Extract the [x, y] coordinate from the center of the cell holding the provided text.  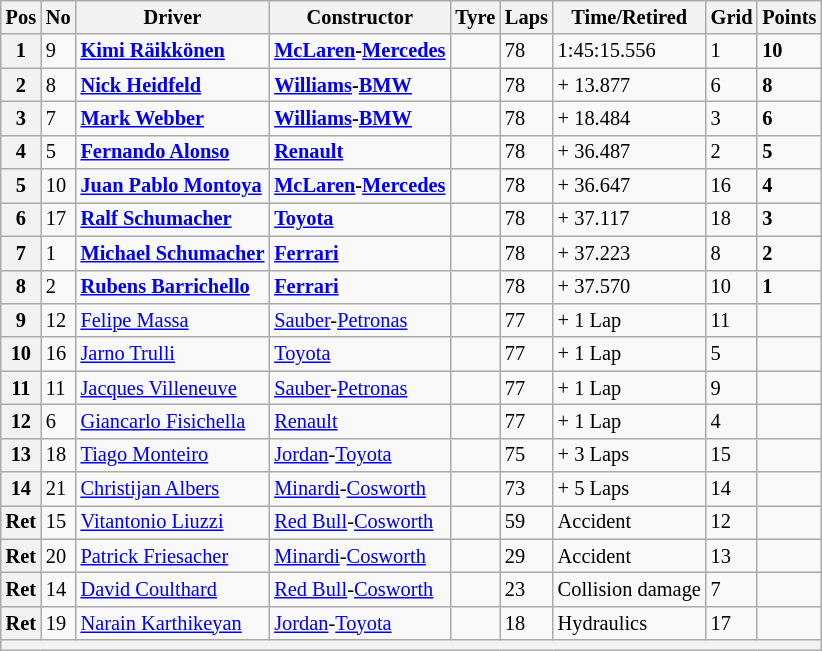
Nick Heidfeld [173, 85]
Patrick Friesacher [173, 556]
Time/Retired [630, 17]
Points [789, 17]
59 [526, 522]
23 [526, 589]
+ 37.570 [630, 287]
Tyre [475, 17]
Pos [21, 17]
Vitantonio Liuzzi [173, 522]
+ 5 Laps [630, 489]
Collision damage [630, 589]
19 [58, 623]
Laps [526, 17]
Mark Webber [173, 118]
Michael Schumacher [173, 253]
+ 36.487 [630, 152]
Christijan Albers [173, 489]
+ 36.647 [630, 186]
David Coulthard [173, 589]
Fernando Alonso [173, 152]
Driver [173, 17]
No [58, 17]
Narain Karthikeyan [173, 623]
73 [526, 489]
Hydraulics [630, 623]
Ralf Schumacher [173, 219]
20 [58, 556]
Juan Pablo Montoya [173, 186]
Rubens Barrichello [173, 287]
Jacques Villeneuve [173, 388]
Tiago Monteiro [173, 455]
+ 3 Laps [630, 455]
29 [526, 556]
1:45:15.556 [630, 51]
+ 37.117 [630, 219]
+ 18.484 [630, 118]
+ 37.223 [630, 253]
21 [58, 489]
75 [526, 455]
Kimi Räikkönen [173, 51]
Grid [732, 17]
Jarno Trulli [173, 354]
Constructor [360, 17]
Felipe Massa [173, 320]
Giancarlo Fisichella [173, 421]
+ 13.877 [630, 85]
